Detect which cell encompasses the target text, then output its [x, y] center coordinate. 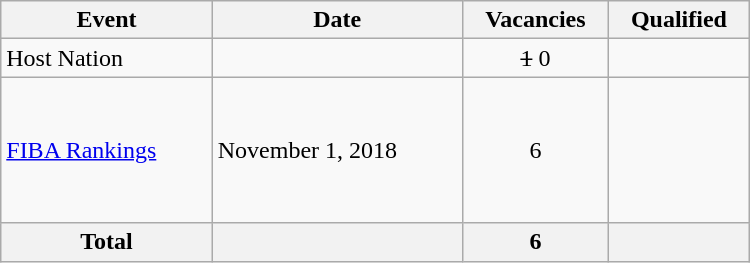
1 0 [535, 58]
Total [107, 242]
Event [107, 20]
Vacancies [535, 20]
FIBA Rankings [107, 150]
November 1, 2018 [337, 150]
Host Nation [107, 58]
Date [337, 20]
Qualified [680, 20]
